Provide the (X, Y) coordinate of the cell's center where the given text is located.  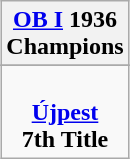
OB I 1936Champions (65, 34)
Újpest7th Title (65, 112)
